Extract the (X, Y) coordinate from the center of the cell holding the provided text.  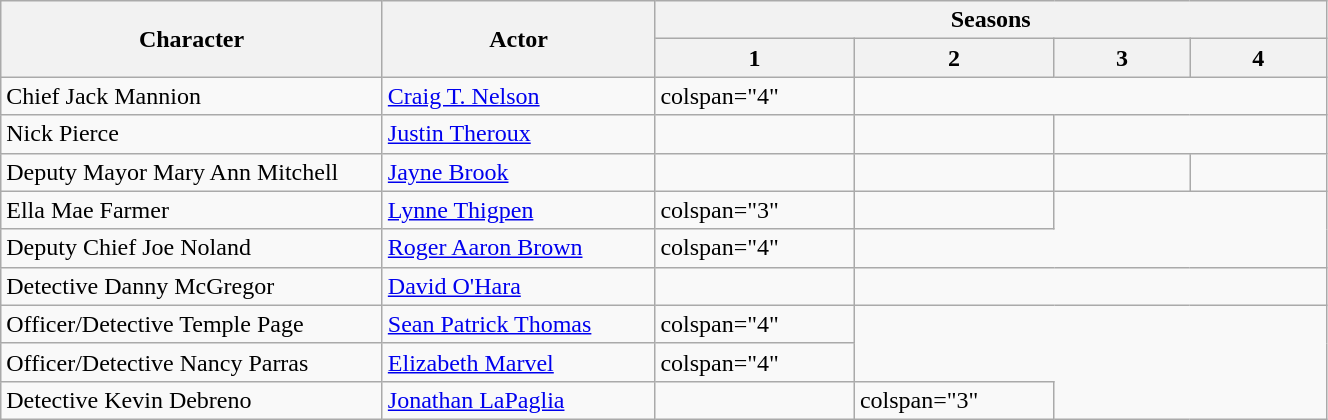
Deputy Mayor Mary Ann Mitchell (192, 172)
2 (954, 58)
Detective Kevin Debreno (192, 400)
Lynne Thigpen (518, 210)
David O'Hara (518, 286)
Jonathan LaPaglia (518, 400)
Jayne Brook (518, 172)
Officer/Detective Temple Page (192, 324)
Justin Theroux (518, 134)
Character (192, 39)
Seasons (991, 20)
Nick Pierce (192, 134)
Elizabeth Marvel (518, 362)
4 (1258, 58)
Sean Patrick Thomas (518, 324)
Detective Danny McGregor (192, 286)
Roger Aaron Brown (518, 248)
Deputy Chief Joe Noland (192, 248)
1 (755, 58)
3 (1122, 58)
Actor (518, 39)
Chief Jack Mannion (192, 96)
Ella Mae Farmer (192, 210)
Craig T. Nelson (518, 96)
Officer/Detective Nancy Parras (192, 362)
